Detect which cell encompasses the target text, then output its [x, y] center coordinate. 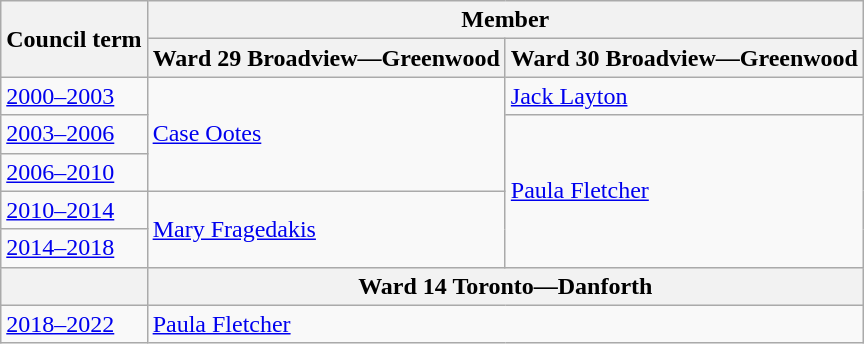
Mary Fragedakis [326, 229]
Ward 14 Toronto—Danforth [505, 286]
Case Ootes [326, 134]
2003–2006 [74, 134]
2010–2014 [74, 210]
2018–2022 [74, 324]
Ward 29 Broadview—Greenwood [326, 58]
Member [505, 20]
2000–2003 [74, 96]
Council term [74, 39]
Jack Layton [684, 96]
2014–2018 [74, 248]
2006–2010 [74, 172]
Ward 30 Broadview—Greenwood [684, 58]
